Pinpoint the cell where the given text exists, returning its [x, y] midpoint coordinate. 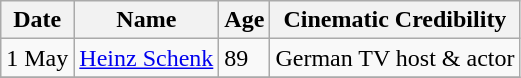
1 May [38, 58]
Date [38, 20]
Heinz Schenk [146, 58]
Age [244, 20]
Name [146, 20]
German TV host & actor [395, 58]
Cinematic Credibility [395, 20]
89 [244, 58]
